Pinpoint the cell where the given text exists, returning its (x, y) midpoint coordinate. 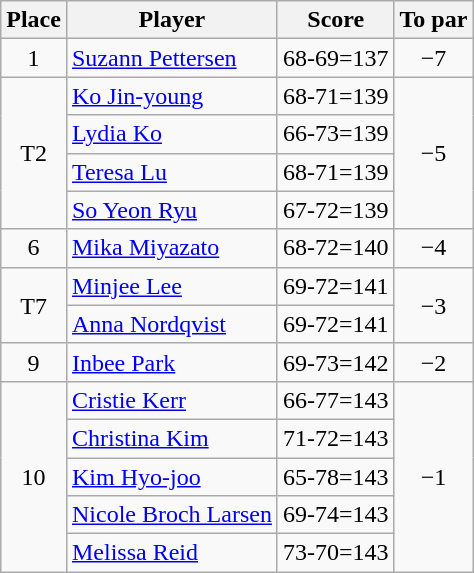
Nicole Broch Larsen (172, 515)
Melissa Reid (172, 553)
67-72=139 (336, 210)
1 (34, 58)
Anna Nordqvist (172, 324)
−4 (434, 248)
To par (434, 20)
68-69=137 (336, 58)
Score (336, 20)
69-73=142 (336, 362)
Player (172, 20)
T2 (34, 153)
73-70=143 (336, 553)
−2 (434, 362)
Cristie Kerr (172, 400)
10 (34, 476)
−3 (434, 305)
6 (34, 248)
Inbee Park (172, 362)
−5 (434, 153)
T7 (34, 305)
So Yeon Ryu (172, 210)
66-73=139 (336, 134)
65-78=143 (336, 477)
9 (34, 362)
69-74=143 (336, 515)
66-77=143 (336, 400)
68-72=140 (336, 248)
Lydia Ko (172, 134)
Kim Hyo-joo (172, 477)
Ko Jin-young (172, 96)
71-72=143 (336, 438)
−7 (434, 58)
Christina Kim (172, 438)
Teresa Lu (172, 172)
Place (34, 20)
−1 (434, 476)
Minjee Lee (172, 286)
Mika Miyazato (172, 248)
Suzann Pettersen (172, 58)
